Output the [X, Y] coordinate of the center of the cell containing the given text.  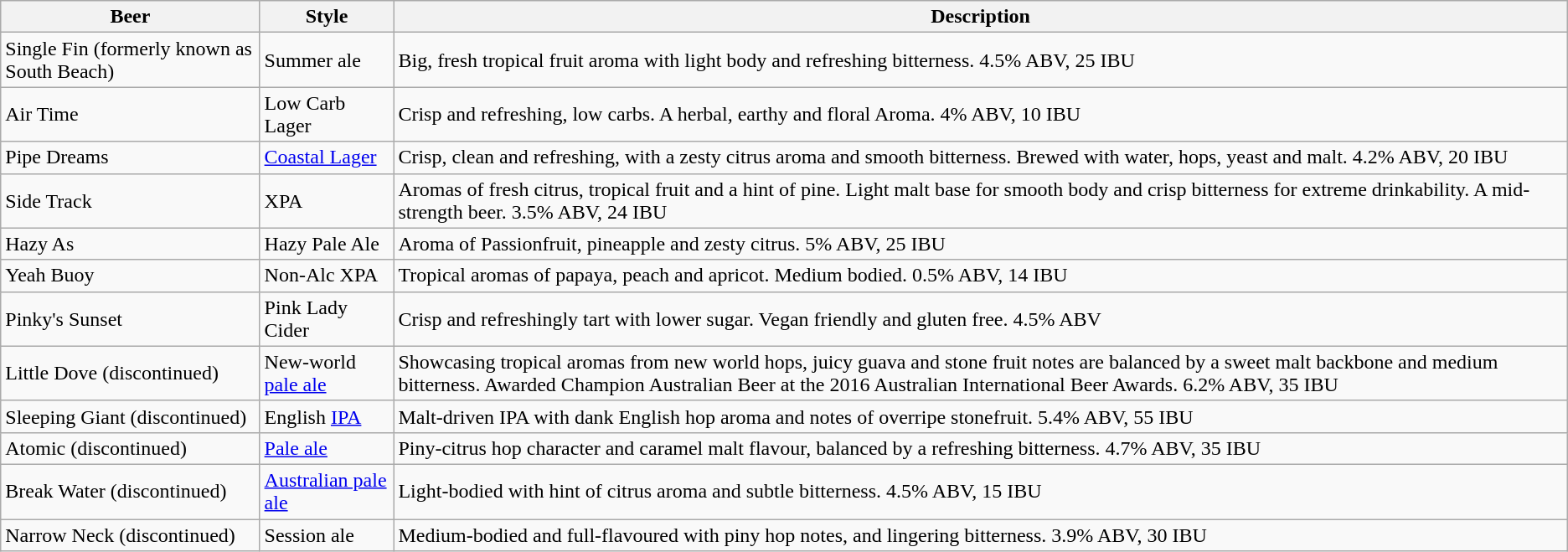
Style [327, 17]
Coastal Lager [327, 157]
Tropical aromas of papaya, peach and apricot. Medium bodied. 0.5% ABV, 14 IBU [980, 276]
Pipe Dreams [131, 157]
Pinky's Sunset [131, 318]
Hazy Pale Ale [327, 244]
Description [980, 17]
Atomic (discontinued) [131, 448]
Break Water (discontinued) [131, 491]
Session ale [327, 535]
Pink Lady Cider [327, 318]
Australian pale ale [327, 491]
New-world pale ale [327, 374]
Medium-bodied and full-flavoured with piny hop notes, and lingering bitterness. 3.9% ABV, 30 IBU [980, 535]
Crisp, clean and refreshing, with a zesty citrus aroma and smooth bitterness. Brewed with water, hops, yeast and malt. 4.2% ABV, 20 IBU [980, 157]
Piny-citrus hop character and caramel malt flavour, balanced by a refreshing bitterness. 4.7% ABV, 35 IBU [980, 448]
Crisp and refreshingly tart with lower sugar. Vegan friendly and gluten free. 4.5% ABV [980, 318]
XPA [327, 201]
Non-Alc XPA [327, 276]
Narrow Neck (discontinued) [131, 535]
Hazy As [131, 244]
Single Fin (formerly known as South Beach) [131, 60]
Malt-driven IPA with dank English hop aroma and notes of overripe stonefruit. 5.4% ABV, 55 IBU [980, 416]
Yeah Buoy [131, 276]
Light-bodied with hint of citrus aroma and subtle bitterness. 4.5% ABV, 15 IBU [980, 491]
Beer [131, 17]
Little Dove (discontinued) [131, 374]
English IPA [327, 416]
Side Track [131, 201]
Big, fresh tropical fruit aroma with light body and refreshing bitterness. 4.5% ABV, 25 IBU [980, 60]
Summer ale [327, 60]
Crisp and refreshing, low carbs. A herbal, earthy and floral Aroma. 4% ABV, 10 IBU [980, 114]
Low Carb Lager [327, 114]
Air Time [131, 114]
Pale ale [327, 448]
Aroma of Passionfruit, pineapple and zesty citrus. 5% ABV, 25 IBU [980, 244]
Sleeping Giant (discontinued) [131, 416]
